Identify which cell holds the provided text, then report its [x, y] central coordinate. 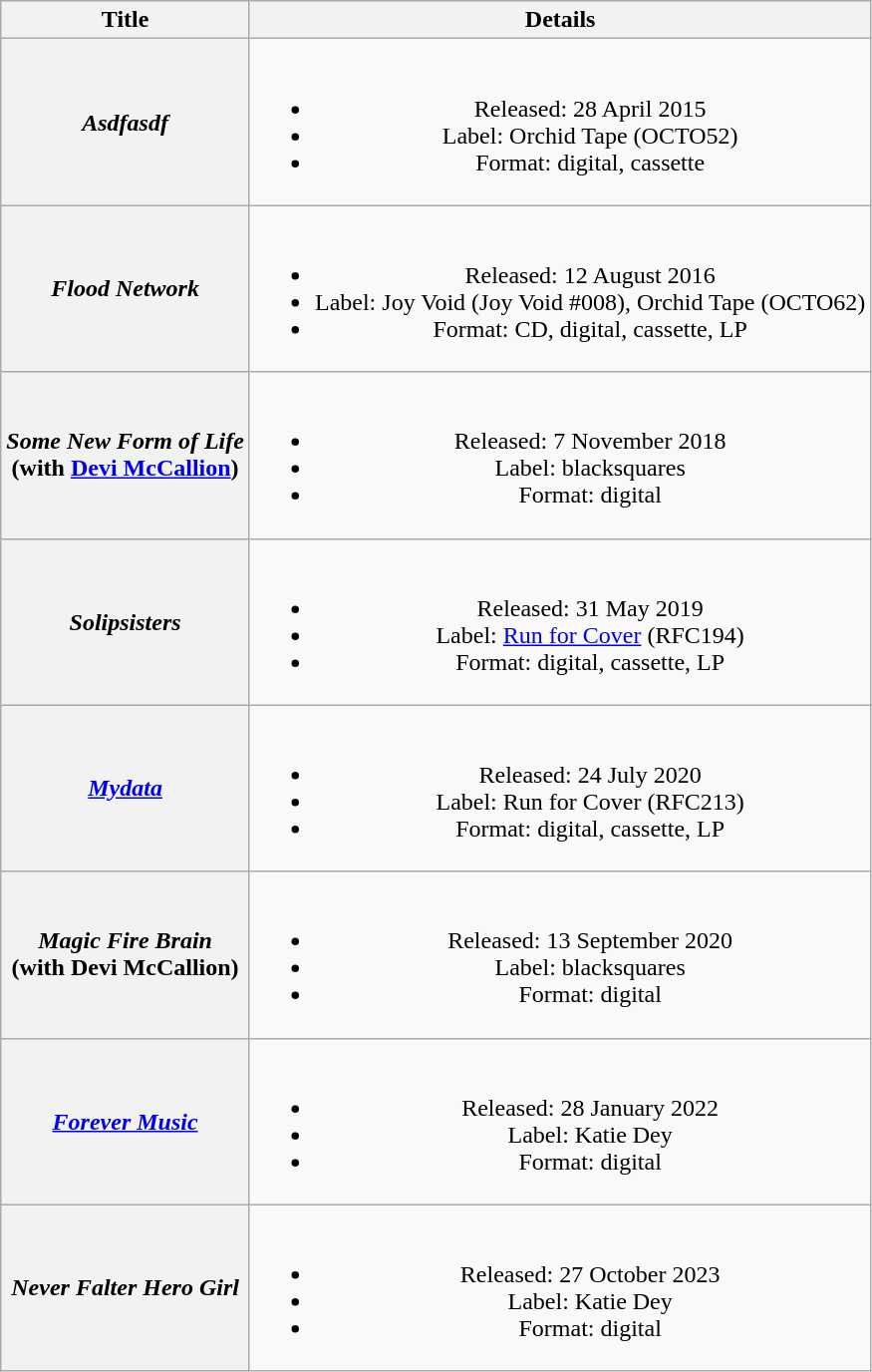
Magic Fire Brain (with Devi McCallion) [126, 955]
Mydata [126, 788]
Title [126, 20]
Asdfasdf [126, 122]
Released: 27 October 2023Label: Katie DeyFormat: digital [560, 1288]
Flood Network [126, 289]
Details [560, 20]
Released: 13 September 2020Label: blacksquaresFormat: digital [560, 955]
Never Falter Hero Girl [126, 1288]
Released: 24 July 2020Label: Run for Cover (RFC213)Format: digital, cassette, LP [560, 788]
Some New Form of Life (with Devi McCallion) [126, 455]
Released: 28 January 2022Label: Katie DeyFormat: digital [560, 1121]
Released: 7 November 2018Label: blacksquaresFormat: digital [560, 455]
Released: 12 August 2016Label: Joy Void (Joy Void #008), Orchid Tape (OCTO62)Format: CD, digital, cassette, LP [560, 289]
Released: 31 May 2019Label: Run for Cover (RFC194)Format: digital, cassette, LP [560, 622]
Solipsisters [126, 622]
Forever Music [126, 1121]
Released: 28 April 2015Label: Orchid Tape (OCTO52)Format: digital, cassette [560, 122]
